Find where the given text appears and provide that cell's center as [x, y] coordinate. 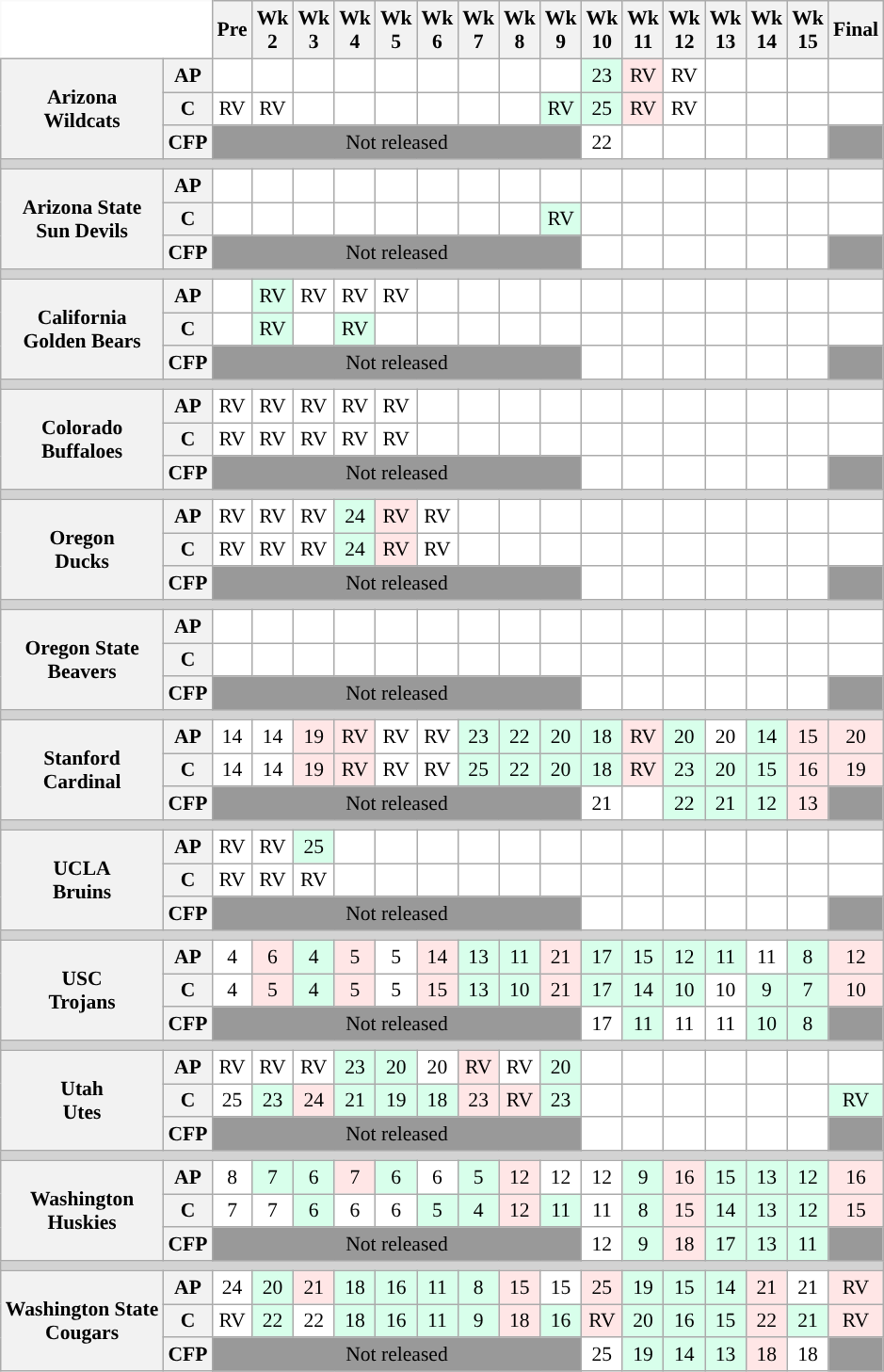
UtahUtes [83, 1100]
Oregon StateBeavers [83, 659]
Arizona StateSun Devils [83, 218]
WashingtonHuskies [83, 1211]
UCLABruins [83, 880]
Wk5 [396, 30]
Wk12 [684, 30]
Wk13 [726, 30]
Wk7 [478, 30]
Wk4 [355, 30]
ArizonaWildcats [83, 109]
Wk10 [602, 30]
OregonDucks [83, 550]
Wk8 [520, 30]
StanfordCardinal [83, 770]
Final [856, 30]
ColoradoBuffaloes [83, 439]
Wk11 [643, 30]
CaliforniaGolden Bears [83, 330]
Washington StateCougars [83, 1320]
Wk14 [766, 30]
Wk6 [438, 30]
Wk15 [808, 30]
USCTrojans [83, 991]
Wk3 [313, 30]
Pre [233, 30]
Wk2 [273, 30]
Wk9 [561, 30]
